Capture the cell that displays the provided text and extract its [X, Y] central coordinate. 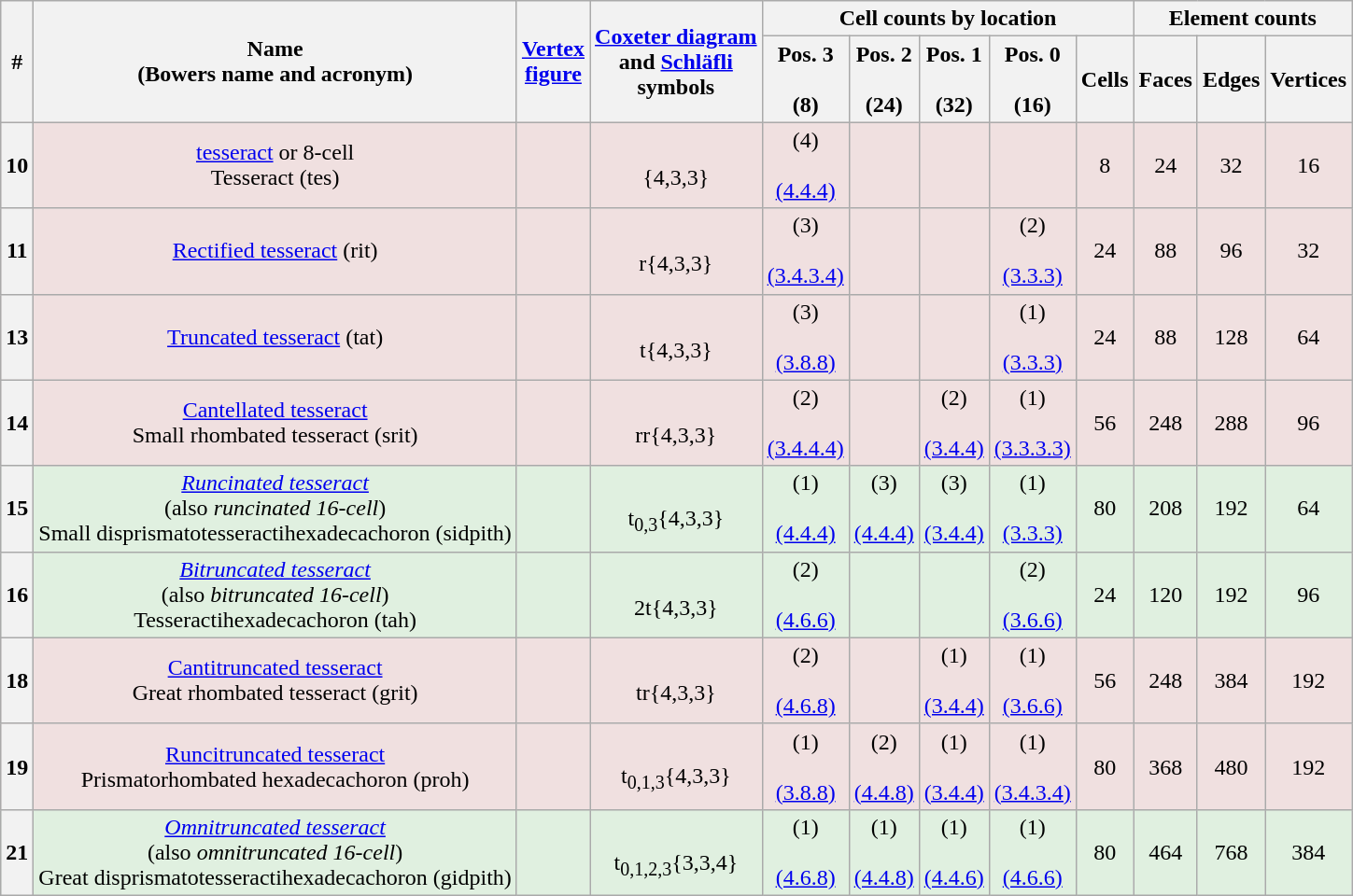
(1)(3.3.3.3) [1033, 423]
(3)(3.4.4) [954, 509]
(1)(3.8.8) [805, 766]
t{4,3,3} [676, 337]
14 [17, 423]
128 [1231, 337]
368 [1165, 766]
464 [1165, 852]
8 [1105, 165]
(2)(3.4.4) [954, 423]
(3)(4.4.4) [883, 509]
Rectified tesseract (rit) [275, 251]
Cell counts by location [948, 19]
(2)(4.4.8) [883, 766]
(1)(4.4.4) [805, 509]
(1)(4.4.8) [883, 852]
(2)(4.6.6) [805, 595]
13 [17, 337]
(4)(4.4.4) [805, 165]
rr{4,3,3} [676, 423]
480 [1231, 766]
Edges [1231, 79]
19 [17, 766]
Runcinated tesseract(also runcinated 16-cell)Small disprismatotesseractihexadecachoron (sidpith) [275, 509]
(1)(4.6.6) [1033, 852]
Element counts [1243, 19]
288 [1231, 423]
Omnitruncated tesseract(also omnitruncated 16-cell)Great disprismatotesseractihexadecachoron (gidpith) [275, 852]
Name(Bowers name and acronym) [275, 62]
Pos. 0(16) [1033, 79]
10 [17, 165]
tr{4,3,3} [676, 680]
Cells [1105, 79]
t0,1,3{4,3,3} [676, 766]
21 [17, 852]
Cantellated tesseractSmall rhombated tesseract (srit) [275, 423]
15 [17, 509]
2t{4,3,3} [676, 595]
Cantitruncated tesseractGreat rhombated tesseract (grit) [275, 680]
120 [1165, 595]
(2)(3.6.6) [1033, 595]
# [17, 62]
Pos. 2(24) [883, 79]
(1)(3.6.6) [1033, 680]
(3)(3.8.8) [805, 337]
Pos. 3(8) [805, 79]
Pos. 1(32) [954, 79]
11 [17, 251]
Coxeter diagramand Schläflisymbols [676, 62]
(1)(4.6.8) [805, 852]
r{4,3,3} [676, 251]
(1)(4.4.6) [954, 852]
Bitruncated tesseract(also bitruncated 16-cell)Tesseractihexadecachoron (tah) [275, 595]
(2)(4.6.8) [805, 680]
(1)(3.4.3.4) [1033, 766]
(2)(3.3.3) [1033, 251]
208 [1165, 509]
{4,3,3} [676, 165]
Vertices [1309, 79]
tesseract or 8-cellTesseract (tes) [275, 165]
Faces [1165, 79]
Vertexfigure [553, 62]
t0,1,2,3{3,3,4} [676, 852]
(2)(3.4.4.4) [805, 423]
(3)(3.4.3.4) [805, 251]
t0,3{4,3,3} [676, 509]
768 [1231, 852]
Runcitruncated tesseractPrismatorhombated hexadecachoron (proh) [275, 766]
18 [17, 680]
Truncated tesseract (tat) [275, 337]
